Scan for the cell matching the given text and deliver its (x, y) coordinate at center. 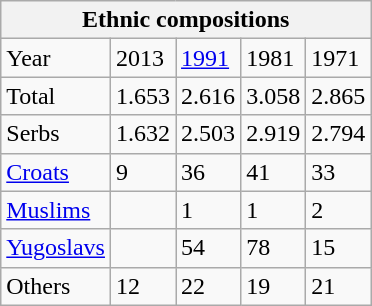
2.503 (208, 134)
21 (338, 286)
Others (56, 286)
1981 (274, 58)
Ethnic compositions (186, 20)
2.865 (338, 96)
1991 (208, 58)
Total (56, 96)
1971 (338, 58)
41 (274, 172)
19 (274, 286)
2.919 (274, 134)
2.616 (208, 96)
2.794 (338, 134)
15 (338, 248)
3.058 (274, 96)
9 (142, 172)
36 (208, 172)
12 (142, 286)
78 (274, 248)
54 (208, 248)
22 (208, 286)
Yugoslavs (56, 248)
Muslims (56, 210)
2 (338, 210)
Serbs (56, 134)
1.632 (142, 134)
2013 (142, 58)
Croats (56, 172)
Year (56, 58)
1.653 (142, 96)
33 (338, 172)
